Locate the cell with the specified text and output its [x, y] center coordinate. 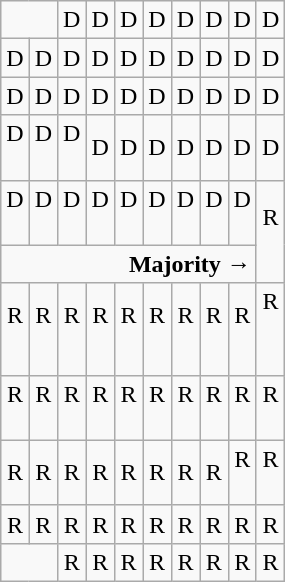
Majority → [129, 264]
